Return the [X, Y] coordinate for the center point of the cell that contains the specified text.  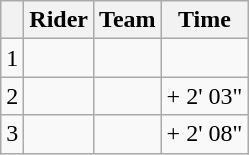
1 [12, 58]
2 [12, 96]
Rider [59, 20]
Time [204, 20]
Team [128, 20]
3 [12, 134]
+ 2' 03" [204, 96]
+ 2' 08" [204, 134]
